Pinpoint the cell where the given text exists, returning its (x, y) midpoint coordinate. 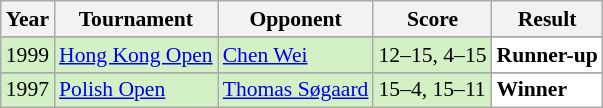
Hong Kong Open (136, 55)
Winner (548, 90)
Chen Wei (296, 55)
Opponent (296, 19)
Result (548, 19)
1997 (28, 90)
12–15, 4–15 (432, 55)
Runner-up (548, 55)
Thomas Søgaard (296, 90)
Polish Open (136, 90)
Tournament (136, 19)
15–4, 15–11 (432, 90)
Score (432, 19)
1999 (28, 55)
Year (28, 19)
